Locate the cell with the specified text and output its (X, Y) center coordinate. 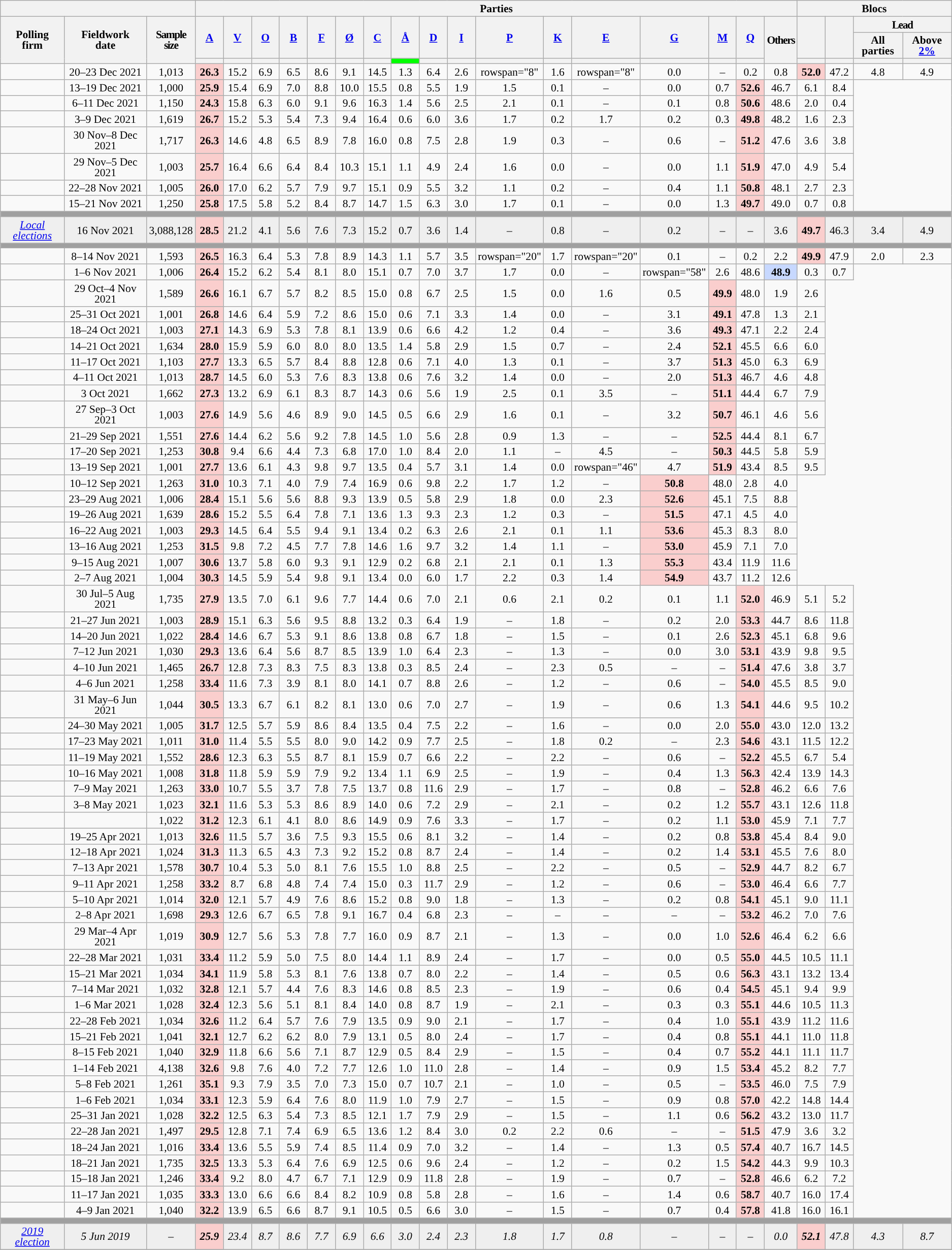
13–19 Sep 2021 (106, 467)
6–11 Dec 2021 (106, 104)
M (722, 38)
21–29 Sep 2021 (106, 436)
7–13 Apr 2021 (106, 868)
8–15 Feb 2021 (106, 1052)
15–21 Feb 2021 (106, 1037)
15–18 Jan 2021 (106, 1179)
1,589 (171, 293)
26.8 (209, 314)
C (378, 38)
14.8 (811, 1100)
4–10 Jun 2021 (106, 667)
18–24 Jan 2021 (106, 1147)
7–9 May 2021 (106, 789)
5–8 Feb 2021 (106, 1083)
D (434, 38)
43.7 (722, 578)
50.3 (722, 451)
46.6 (781, 1179)
Local elections (32, 230)
rowspan="46" (606, 467)
25.8 (209, 204)
Blocs (874, 8)
29 Nov–5 Dec 2021 (106, 167)
3.4 (877, 230)
33.3 (209, 1194)
V (238, 38)
1,103 (171, 361)
Others (781, 40)
E (606, 38)
Lead (902, 24)
18–21 Jan 2021 (106, 1163)
20–23 Dec 2021 (106, 72)
rowspan="58" (674, 272)
16 Nov 2021 (106, 230)
15–21 Mar 2021 (106, 973)
34.1 (209, 973)
28.9 (209, 620)
13–16 Aug 2021 (106, 546)
10.9 (378, 1194)
Samplesize (171, 40)
3.9 (293, 683)
F (321, 38)
33.0 (209, 789)
1,619 (171, 119)
7–12 Jun 2021 (106, 652)
13.1 (378, 1037)
42.2 (781, 1100)
33.2 (209, 883)
15–21 Nov 2021 (106, 204)
53.4 (750, 1068)
29 Mar–4 Apr 2021 (106, 936)
9–11 Apr 2021 (106, 883)
54.9 (674, 578)
P (510, 38)
55.7 (750, 804)
1,004 (171, 578)
45.4 (781, 836)
52.2 (750, 758)
10–16 May 2021 (106, 773)
3–9 Dec 2021 (106, 119)
19–25 Apr 2021 (106, 836)
31.3 (209, 852)
1,014 (171, 900)
51.2 (750, 140)
9–15 Aug 2021 (106, 562)
43.2 (781, 1115)
31.7 (209, 725)
22–28 Nov 2021 (106, 188)
2–7 Aug 2021 (106, 578)
11–17 Oct 2021 (106, 361)
16–22 Aug 2021 (106, 530)
58.7 (750, 1194)
48.2 (781, 119)
22–28 Feb 2021 (106, 1021)
21.2 (238, 230)
32.0 (209, 900)
10.4 (238, 868)
1,250 (171, 204)
49.8 (750, 119)
47.0 (781, 167)
44.3 (781, 1163)
1,032 (171, 989)
46.1 (750, 414)
16.9 (378, 483)
1–6 Mar 2021 (106, 1005)
56.2 (750, 1115)
25–31 Oct 2021 (106, 314)
21–27 Jun 2021 (106, 620)
4.2 (461, 330)
31.8 (209, 773)
54.6 (750, 741)
31 May–6 Jun 2021 (106, 704)
29.5 (209, 1131)
17–20 Sep 2021 (106, 451)
53.6 (674, 530)
49.3 (722, 330)
13–19 Dec 2021 (106, 87)
2019 election (32, 1236)
1,023 (171, 804)
57.8 (750, 1210)
45.0 (750, 361)
32.5 (209, 1163)
1,011 (171, 741)
54.0 (750, 683)
50.7 (722, 414)
11–19 May 2021 (106, 758)
1,031 (171, 958)
1,016 (171, 1147)
55.3 (674, 562)
30.3 (209, 578)
46.9 (781, 599)
22–28 Mar 2021 (106, 958)
29 Oct–4 Nov 2021 (106, 293)
23–29 Aug 2021 (106, 499)
Q (750, 38)
1,662 (171, 393)
42.4 (781, 773)
K (557, 38)
1–6 Nov 2021 (106, 272)
55.2 (750, 1052)
32.9 (209, 1052)
48.9 (781, 272)
54.2 (750, 1163)
Ø (349, 38)
10.0 (349, 87)
3 Oct 2021 (106, 393)
30 Jul–5 Aug 2021 (106, 599)
26.0 (209, 188)
1,008 (171, 773)
45.3 (722, 530)
45.2 (781, 1068)
27.1 (209, 330)
23.4 (238, 1236)
1,578 (171, 868)
52.5 (722, 436)
Pollingfirm (32, 40)
1,041 (171, 1037)
15.8 (238, 104)
25.7 (209, 167)
Parties (497, 8)
G (674, 38)
48.1 (781, 188)
24.3 (209, 104)
19–26 Aug 2021 (106, 515)
27.3 (209, 393)
54.5 (750, 989)
57.4 (750, 1147)
30.6 (209, 562)
7–14 Mar 2021 (106, 989)
4–6 Jun 2021 (106, 683)
1–14 Feb 2021 (106, 1068)
28.0 (209, 346)
10.2 (839, 704)
1,024 (171, 852)
28.5 (209, 230)
41.8 (781, 1210)
14.7 (378, 204)
46.0 (781, 1083)
14.2 (378, 741)
17.4 (839, 1194)
1,044 (171, 704)
31.2 (209, 820)
49.0 (781, 204)
1,246 (171, 1179)
1,717 (171, 140)
B (293, 38)
1–6 Feb 2021 (106, 1100)
14.1 (378, 683)
12.0 (811, 725)
1,593 (171, 256)
14–20 Jun 2021 (106, 636)
12–18 Apr 2021 (106, 852)
1,019 (171, 936)
32.4 (209, 1005)
Fieldworkdate (106, 40)
12.2 (839, 741)
2–8 Apr 2021 (106, 915)
11–17 Jan 2021 (106, 1194)
53.3 (750, 620)
53.8 (750, 836)
15.4 (238, 87)
30.7 (209, 868)
17.5 (238, 204)
26.4 (209, 272)
52.9 (750, 868)
1,035 (171, 1194)
4–9 Jan 2021 (106, 1210)
51.1 (722, 393)
17–23 May 2021 (106, 741)
25–31 Jan 2021 (106, 1115)
I (461, 38)
Above 2% (927, 45)
1,497 (171, 1131)
1,639 (171, 515)
1,261 (171, 1083)
1,007 (171, 562)
1,634 (171, 346)
5 Jun 2019 (106, 1236)
4–11 Oct 2021 (106, 378)
1,551 (171, 436)
4,138 (171, 1068)
18–24 Oct 2021 (106, 330)
1,552 (171, 758)
Å (405, 38)
1,150 (171, 104)
5–10 Apr 2021 (106, 900)
51.4 (750, 667)
30.9 (209, 936)
46.3 (839, 230)
53.5 (750, 1083)
1,698 (171, 915)
14–21 Oct 2021 (106, 346)
10–12 Sep 2021 (106, 483)
30.8 (209, 451)
24–30 May 2021 (106, 725)
22–28 Jan 2021 (106, 1131)
27 Sep–3 Oct 2021 (106, 414)
O (265, 38)
26.6 (209, 293)
A (209, 38)
8–14 Nov 2021 (106, 256)
49.1 (722, 314)
30 Nov–8 Dec 2021 (106, 140)
31.5 (209, 546)
53.2 (750, 915)
33.1 (209, 1100)
1,000 (171, 87)
47.2 (839, 72)
57.0 (750, 1100)
30.5 (209, 704)
26.5 (209, 256)
3,088,128 (171, 230)
35.1 (209, 1083)
28.7 (209, 378)
50.6 (750, 104)
27.9 (209, 599)
43.0 (781, 725)
32.8 (209, 989)
All parties (877, 45)
3–8 May 2021 (106, 804)
1,030 (171, 652)
52.3 (750, 636)
1,465 (171, 667)
